Locate the cell with the specified text and output its [X, Y] center coordinate. 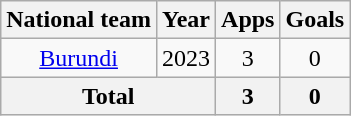
Burundi [79, 58]
Year [186, 20]
2023 [186, 58]
National team [79, 20]
Goals [315, 20]
Total [108, 96]
Apps [248, 20]
